Find where the given text appears and provide that cell's center as [X, Y] coordinate. 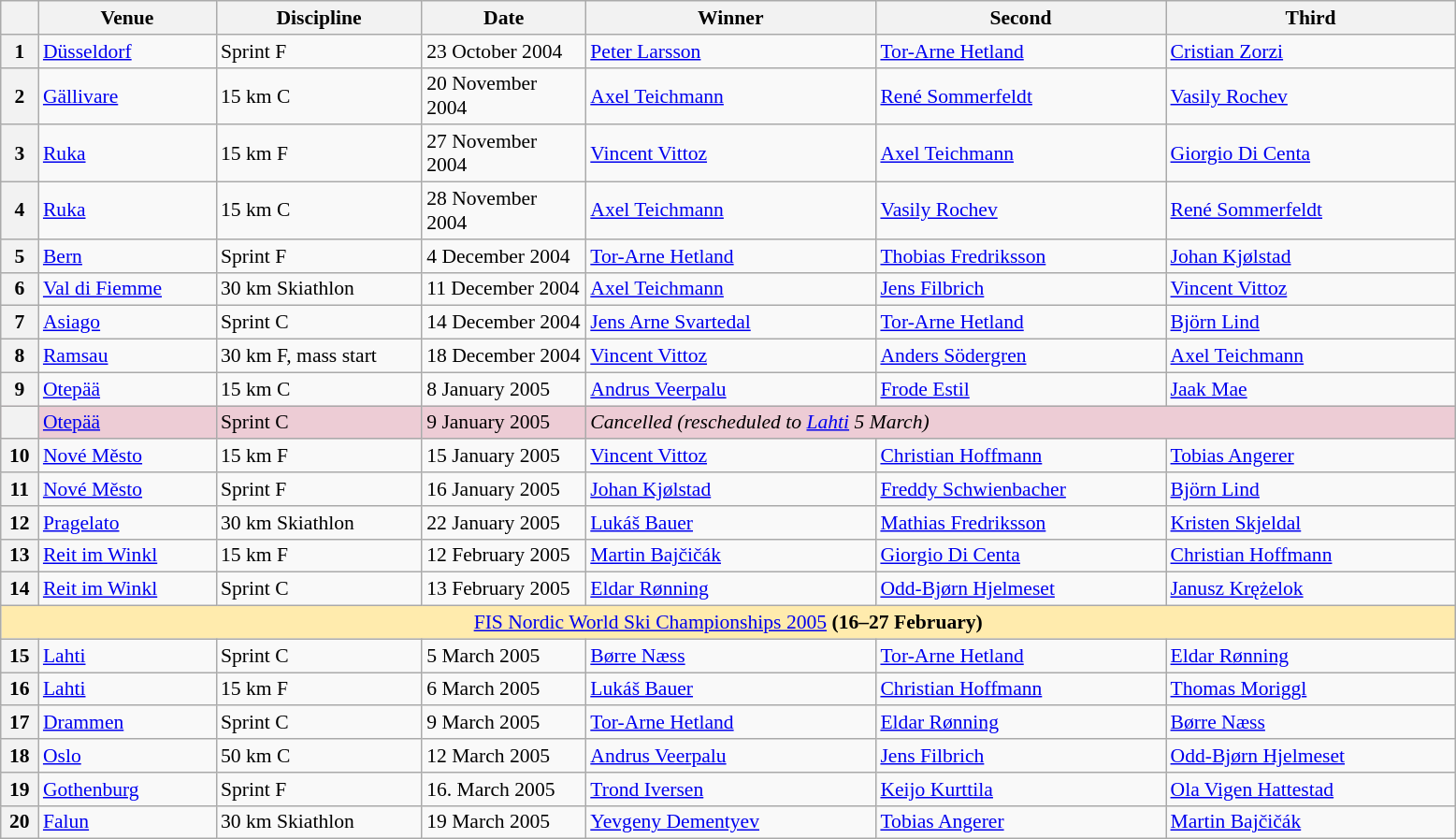
Second [1020, 18]
13 [20, 556]
9 January 2005 [503, 423]
Keijo Kurttila [1020, 789]
Jaak Mae [1310, 389]
2 [20, 95]
50 km C [319, 756]
19 March 2005 [503, 822]
3 [20, 153]
16. March 2005 [503, 789]
Mathias Fredriksson [1020, 523]
Jens Arne Svartedal [730, 323]
20 November 2004 [503, 95]
Third [1310, 18]
6 [20, 289]
Pragelato [127, 523]
Thobias Fredriksson [1020, 256]
Oslo [127, 756]
Date [503, 18]
8 January 2005 [503, 389]
17 [20, 723]
Trond Iversen [730, 789]
28 November 2004 [503, 211]
15 [20, 656]
Winner [730, 18]
11 [20, 489]
Ramsau [127, 356]
4 December 2004 [503, 256]
Bern [127, 256]
12 March 2005 [503, 756]
Düsseldorf [127, 51]
9 [20, 389]
Peter Larsson [730, 51]
6 March 2005 [503, 689]
14 December 2004 [503, 323]
Kristen Skjeldal [1310, 523]
30 km F, mass start [319, 356]
5 [20, 256]
19 [20, 789]
Discipline [319, 18]
1 [20, 51]
16 [20, 689]
Cristian Zorzi [1310, 51]
5 March 2005 [503, 656]
Drammen [127, 723]
Venue [127, 18]
Thomas Moriggl [1310, 689]
12 February 2005 [503, 556]
22 January 2005 [503, 523]
Frode Estil [1020, 389]
Yevgeny Dementyev [730, 822]
Janusz Krężelok [1310, 589]
Freddy Schwienbacher [1020, 489]
Cancelled (rescheduled to Lahti 5 March) [1020, 423]
Asiago [127, 323]
12 [20, 523]
23 October 2004 [503, 51]
18 [20, 756]
Anders Södergren [1020, 356]
14 [20, 589]
Falun [127, 822]
15 January 2005 [503, 456]
16 January 2005 [503, 489]
20 [20, 822]
Ola Vigen Hattestad [1310, 789]
4 [20, 211]
13 February 2005 [503, 589]
27 November 2004 [503, 153]
11 December 2004 [503, 289]
10 [20, 456]
7 [20, 323]
Gällivare [127, 95]
8 [20, 356]
FIS Nordic World Ski Championships 2005 (16–27 February) [728, 623]
Val di Fiemme [127, 289]
9 March 2005 [503, 723]
18 December 2004 [503, 356]
Gothenburg [127, 789]
